Detect which cell encompasses the target text, then output its (x, y) center coordinate. 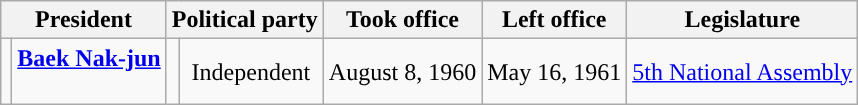
Independent (252, 72)
Baek Nak-jun (89, 72)
Took office (402, 20)
August 8, 1960 (402, 72)
5th National Assembly (742, 72)
May 16, 1961 (554, 72)
Legislature (742, 20)
President (84, 20)
Political party (244, 20)
Left office (554, 20)
